Provide the (x, y) coordinate of the cell's center where the given text is located.  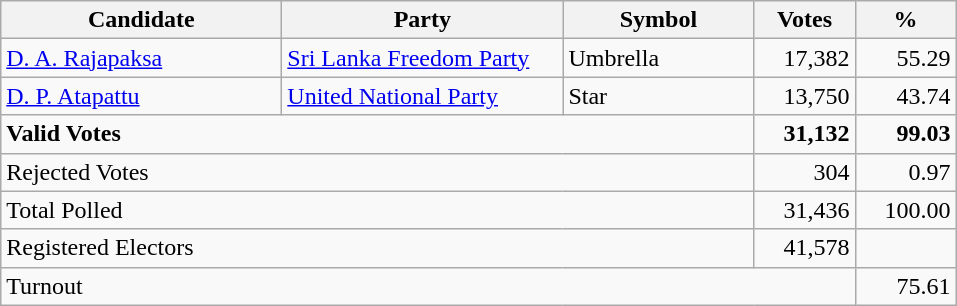
0.97 (906, 172)
31,436 (804, 210)
Turnout (428, 286)
Votes (804, 20)
D. A. Rajapaksa (142, 58)
Party (422, 20)
75.61 (906, 286)
304 (804, 172)
United National Party (422, 96)
Candidate (142, 20)
Symbol (658, 20)
Registered Electors (378, 248)
Umbrella (658, 58)
Total Polled (378, 210)
55.29 (906, 58)
Valid Votes (378, 134)
99.03 (906, 134)
% (906, 20)
41,578 (804, 248)
D. P. Atapattu (142, 96)
17,382 (804, 58)
13,750 (804, 96)
100.00 (906, 210)
Sri Lanka Freedom Party (422, 58)
31,132 (804, 134)
Star (658, 96)
Rejected Votes (378, 172)
43.74 (906, 96)
